Locate the cell with the specified text and output its [x, y] center coordinate. 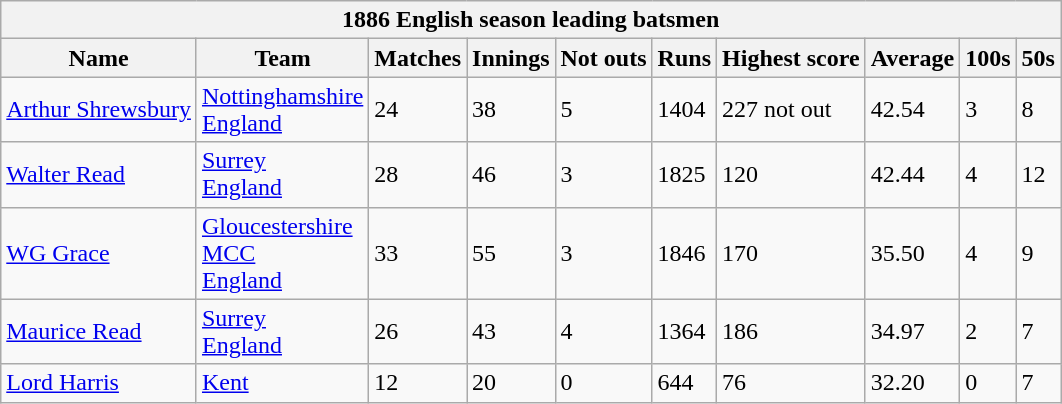
55 [511, 253]
Matches [418, 58]
9 [1038, 253]
Runs [684, 58]
2 [988, 332]
NottinghamshireEngland [282, 110]
1846 [684, 253]
100s [988, 58]
Arthur Shrewsbury [99, 110]
1886 English season leading batsmen [531, 20]
50s [1038, 58]
Average [912, 58]
42.54 [912, 110]
Innings [511, 58]
Maurice Read [99, 332]
5 [604, 110]
46 [511, 174]
1404 [684, 110]
26 [418, 332]
Walter Read [99, 174]
170 [792, 253]
227 not out [792, 110]
32.20 [912, 383]
644 [684, 383]
33 [418, 253]
43 [511, 332]
76 [792, 383]
8 [1038, 110]
24 [418, 110]
Lord Harris [99, 383]
Highest score [792, 58]
1364 [684, 332]
35.50 [912, 253]
38 [511, 110]
GloucestershireMCCEngland [282, 253]
186 [792, 332]
20 [511, 383]
120 [792, 174]
42.44 [912, 174]
34.97 [912, 332]
28 [418, 174]
Team [282, 58]
Not outs [604, 58]
1825 [684, 174]
Kent [282, 383]
WG Grace [99, 253]
Name [99, 58]
